Return the (x, y) coordinate for the center point of the cell that contains the specified text.  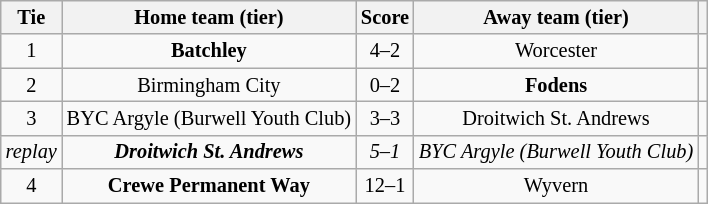
3 (32, 118)
0–2 (385, 85)
Batchley (209, 51)
Tie (32, 17)
Crewe Permanent Way (209, 186)
5–1 (385, 152)
Score (385, 17)
Worcester (556, 51)
replay (32, 152)
12–1 (385, 186)
Wyvern (556, 186)
Home team (tier) (209, 17)
4 (32, 186)
Birmingham City (209, 85)
3–3 (385, 118)
4–2 (385, 51)
1 (32, 51)
Away team (tier) (556, 17)
Fodens (556, 85)
2 (32, 85)
